Output the [X, Y] coordinate of the center of the cell containing the given text.  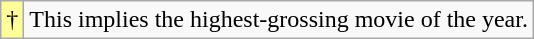
This implies the highest-grossing movie of the year. [279, 20]
† [12, 20]
